Search for the cell housing the specified text and yield its (X, Y) center coordinate. 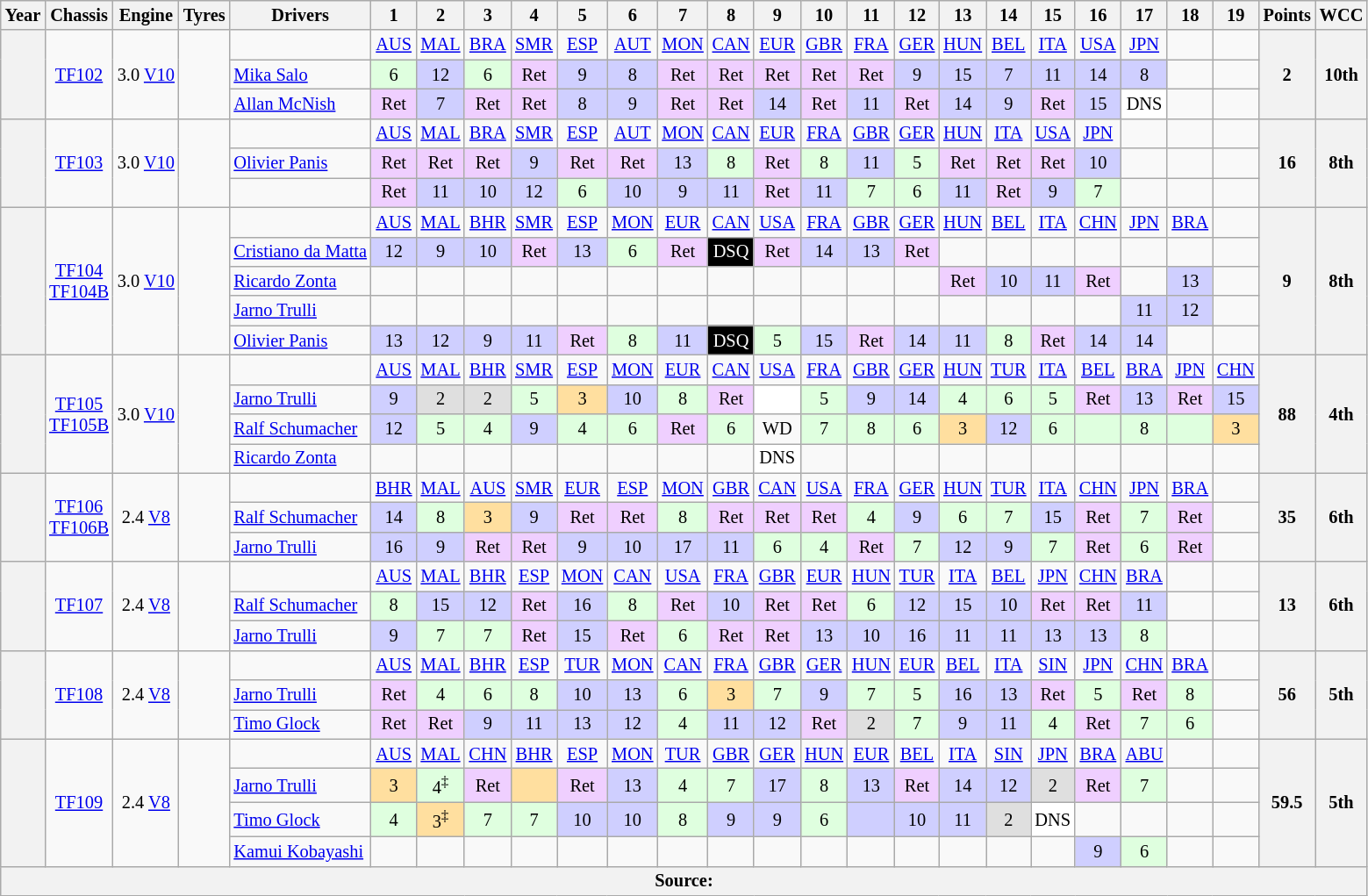
4th (1342, 414)
TF102 (79, 74)
Engine (146, 15)
TF105TF105B (79, 414)
TF106TF106B (79, 518)
TF103 (79, 163)
Drivers (300, 15)
Source: (684, 881)
ABU (1144, 754)
59.5 (1287, 802)
Mika Salo (300, 75)
19 (1235, 15)
3‡ (440, 820)
56 (1287, 695)
10th (1342, 74)
Kamui Kobayashi (300, 851)
WCC (1342, 15)
WD (777, 429)
Cristiano da Matta (300, 252)
18 (1190, 15)
35 (1287, 518)
4‡ (440, 785)
TF104TF104B (79, 281)
1 (394, 15)
TF109 (79, 802)
TF107 (79, 606)
Tyres (204, 15)
Allan McNish (300, 104)
88 (1287, 414)
Year (23, 15)
Points (1287, 15)
Chassis (79, 15)
TF108 (79, 695)
